Scan for the cell matching the given text and deliver its [x, y] coordinate at center. 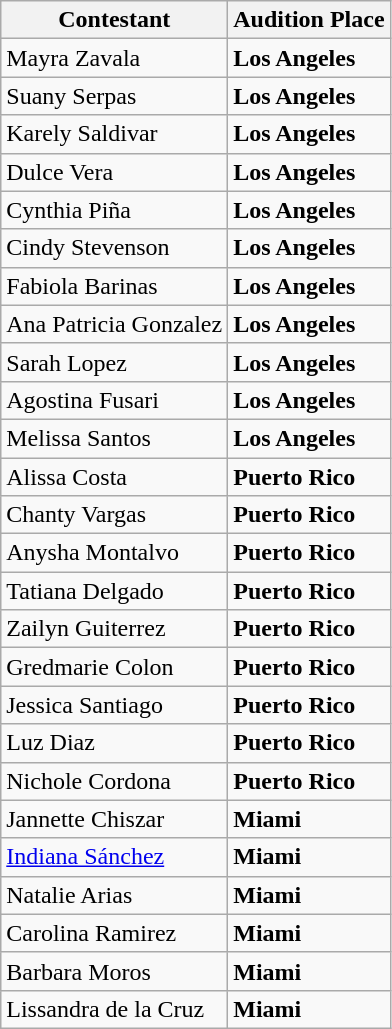
Cindy Stevenson [114, 248]
Fabiola Barinas [114, 286]
Barbara Moros [114, 971]
Lissandra de la Cruz [114, 1009]
Suany Serpas [114, 96]
Contestant [114, 20]
Jessica Santiago [114, 705]
Jannette Chiszar [114, 819]
Alissa Costa [114, 477]
Audition Place [309, 20]
Cynthia Piña [114, 210]
Anysha Montalvo [114, 553]
Indiana Sánchez [114, 857]
Nichole Cordona [114, 781]
Karely Saldivar [114, 134]
Tatiana Delgado [114, 591]
Mayra Zavala [114, 58]
Ana Patricia Gonzalez [114, 324]
Luz Diaz [114, 743]
Melissa Santos [114, 438]
Carolina Ramirez [114, 933]
Dulce Vera [114, 172]
Chanty Vargas [114, 515]
Agostina Fusari [114, 400]
Zailyn Guiterrez [114, 629]
Gredmarie Colon [114, 667]
Natalie Arias [114, 895]
Sarah Lopez [114, 362]
